Pinpoint the cell where the given text exists, returning its (X, Y) midpoint coordinate. 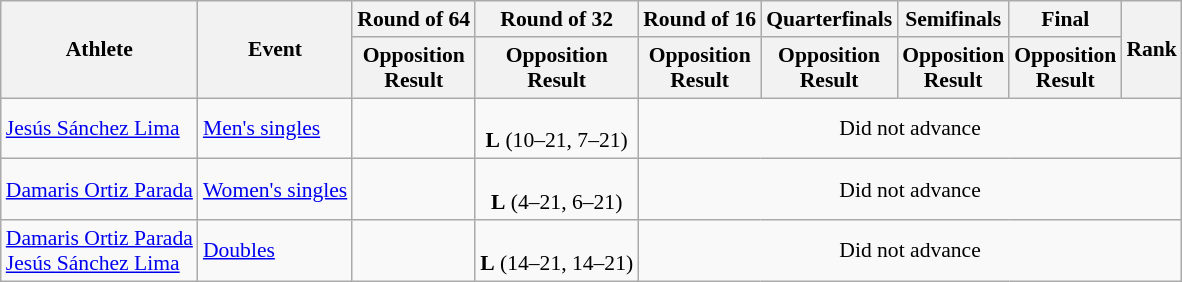
Round of 32 (556, 19)
Doubles (275, 250)
Damaris Ortiz Parada (100, 190)
Men's singles (275, 128)
Athlete (100, 50)
Semifinals (953, 19)
Final (1065, 19)
Round of 64 (414, 19)
Event (275, 50)
L (10–21, 7–21) (556, 128)
L (4–21, 6–21) (556, 190)
Jesús Sánchez Lima (100, 128)
Round of 16 (700, 19)
Women's singles (275, 190)
Quarterfinals (829, 19)
Rank (1152, 50)
Damaris Ortiz ParadaJesús Sánchez Lima (100, 250)
L (14–21, 14–21) (556, 250)
